Return the (X, Y) coordinate for the center point of the cell that contains the specified text.  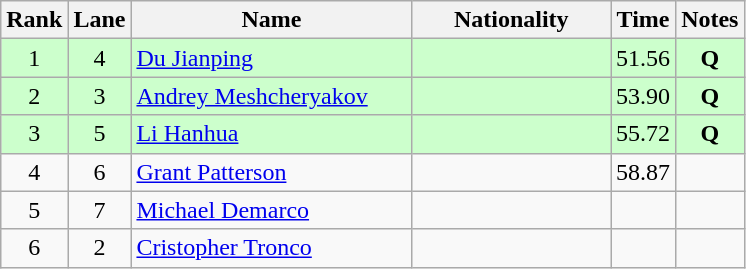
7 (100, 210)
58.87 (644, 172)
Grant Patterson (272, 172)
51.56 (644, 58)
Li Hanhua (272, 134)
Notes (710, 20)
Rank (34, 20)
Du Jianping (272, 58)
55.72 (644, 134)
Nationality (512, 20)
1 (34, 58)
Cristopher Tronco (272, 248)
Andrey Meshcheryakov (272, 96)
Lane (100, 20)
Michael Demarco (272, 210)
Time (644, 20)
Name (272, 20)
53.90 (644, 96)
